Scan for the cell matching the given text and deliver its (X, Y) coordinate at center. 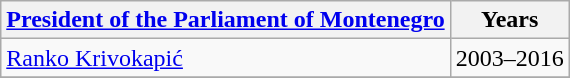
Years (510, 20)
President of the Parliament of Montenegro (226, 20)
Ranko Krivokapić (226, 58)
2003–2016 (510, 58)
